Provide the (x, y) coordinate of the cell's center where the given text is located.  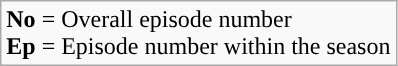
No = Overall episode numberEp = Episode number within the season (198, 34)
